Scan for the cell matching the given text and deliver its [x, y] coordinate at center. 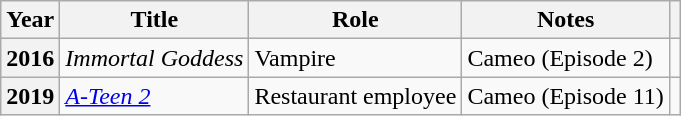
Role [356, 20]
Year [30, 20]
Immortal Goddess [154, 58]
Restaurant employee [356, 96]
Title [154, 20]
Vampire [356, 58]
Cameo (Episode 11) [566, 96]
Notes [566, 20]
2016 [30, 58]
2019 [30, 96]
Cameo (Episode 2) [566, 58]
A-Teen 2 [154, 96]
